Extract the [x, y] coordinate from the center of the cell holding the provided text.  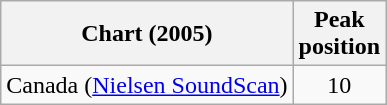
Chart (2005) [147, 34]
Canada (Nielsen SoundScan) [147, 85]
10 [339, 85]
Peakposition [339, 34]
